Scan for the cell matching the given text and deliver its (X, Y) coordinate at center. 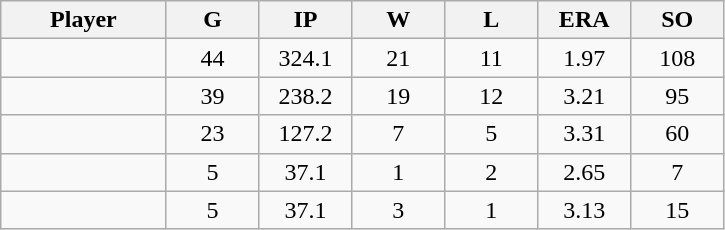
60 (678, 134)
IP (306, 20)
238.2 (306, 96)
11 (492, 58)
23 (212, 134)
19 (398, 96)
SO (678, 20)
3.31 (584, 134)
12 (492, 96)
108 (678, 58)
95 (678, 96)
15 (678, 210)
1.97 (584, 58)
3 (398, 210)
3.13 (584, 210)
W (398, 20)
L (492, 20)
324.1 (306, 58)
Player (84, 20)
2.65 (584, 172)
G (212, 20)
21 (398, 58)
127.2 (306, 134)
3.21 (584, 96)
ERA (584, 20)
39 (212, 96)
44 (212, 58)
2 (492, 172)
